Extract the (X, Y) coordinate from the center of the cell holding the provided text.  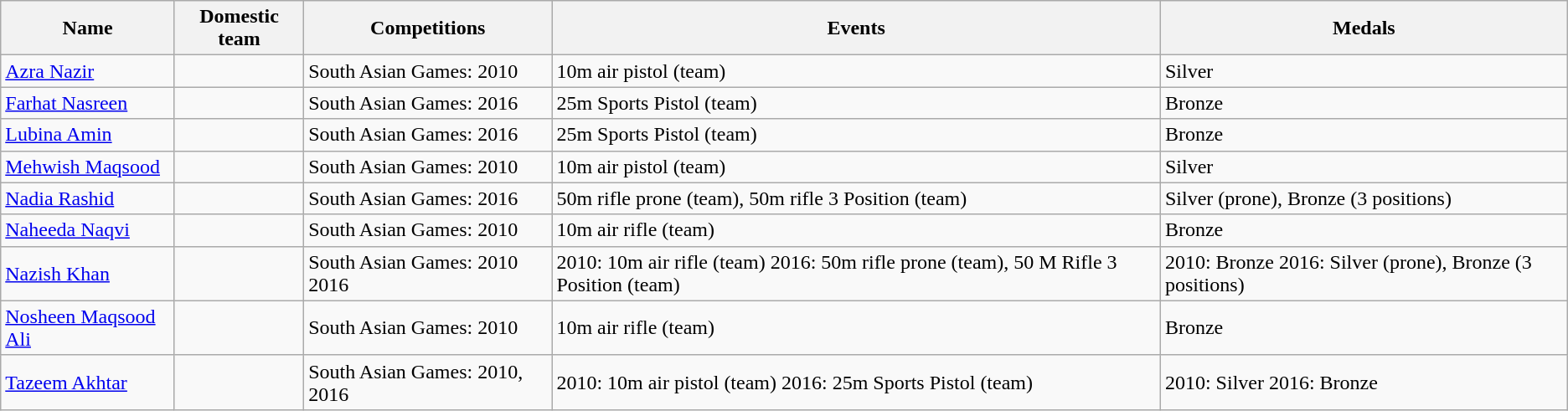
Nadia Rashid (88, 198)
South Asian Games: 2010 2016 (428, 273)
Events (856, 28)
2010: Bronze 2016: Silver (prone), Bronze (3 positions) (1364, 273)
2010: 10m air pistol (team) 2016: 25m Sports Pistol (team) (856, 382)
2010: 10m air rifle (team) 2016: 50m rifle prone (team), 50 M Rifle 3 Position (team) (856, 273)
50m rifle prone (team), 50m rifle 3 Position (team) (856, 198)
Lubina Amin (88, 135)
South Asian Games: 2010, 2016 (428, 382)
Nosheen Maqsood Ali (88, 328)
Naheeda Naqvi (88, 230)
Silver (prone), Bronze (3 positions) (1364, 198)
2010: Silver 2016: Bronze (1364, 382)
Medals (1364, 28)
Domestic team (239, 28)
Competitions (428, 28)
Name (88, 28)
Tazeem Akhtar (88, 382)
Nazish Khan (88, 273)
Mehwish Maqsood (88, 167)
Azra Nazir (88, 71)
Farhat Nasreen (88, 103)
